Pinpoint the cell where the given text exists, returning its [X, Y] midpoint coordinate. 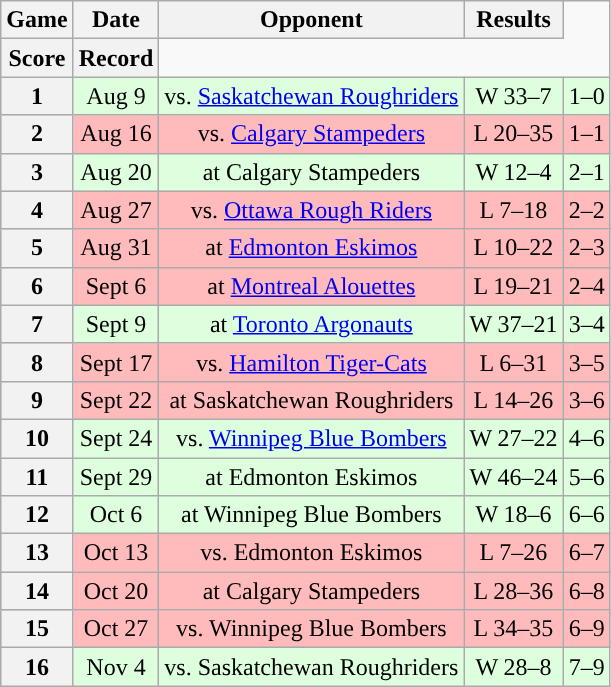
1–1 [586, 134]
at Winnipeg Blue Bombers [312, 515]
15 [37, 629]
6–6 [586, 515]
Aug 9 [116, 96]
Aug 27 [116, 210]
L 6–31 [514, 362]
W 27–22 [514, 438]
Sept 6 [116, 286]
at Montreal Alouettes [312, 286]
6–7 [586, 553]
12 [37, 515]
at Saskatchewan Roughriders [312, 400]
L 20–35 [514, 134]
3 [37, 172]
L 34–35 [514, 629]
2–4 [586, 286]
L 28–36 [514, 591]
vs. Calgary Stampeders [312, 134]
Oct 6 [116, 515]
Aug 16 [116, 134]
7–9 [586, 667]
2 [37, 134]
vs. Edmonton Eskimos [312, 553]
8 [37, 362]
9 [37, 400]
7 [37, 324]
6 [37, 286]
Score [37, 58]
4 [37, 210]
Oct 20 [116, 591]
W 28–8 [514, 667]
Sept 17 [116, 362]
Results [514, 20]
Sept 29 [116, 477]
Oct 27 [116, 629]
1–0 [586, 96]
L 7–18 [514, 210]
L 14–26 [514, 400]
Sept 9 [116, 324]
Sept 24 [116, 438]
6–8 [586, 591]
L 19–21 [514, 286]
Date [116, 20]
Aug 31 [116, 248]
Oct 13 [116, 553]
vs. Hamilton Tiger-Cats [312, 362]
Opponent [312, 20]
3–6 [586, 400]
14 [37, 591]
13 [37, 553]
5 [37, 248]
3–4 [586, 324]
3–5 [586, 362]
vs. Ottawa Rough Riders [312, 210]
Sept 22 [116, 400]
6–9 [586, 629]
L 10–22 [514, 248]
2–2 [586, 210]
W 37–21 [514, 324]
16 [37, 667]
2–3 [586, 248]
L 7–26 [514, 553]
2–1 [586, 172]
Game [37, 20]
Record [116, 58]
Nov 4 [116, 667]
W 46–24 [514, 477]
11 [37, 477]
W 18–6 [514, 515]
5–6 [586, 477]
W 33–7 [514, 96]
Aug 20 [116, 172]
W 12–4 [514, 172]
at Toronto Argonauts [312, 324]
10 [37, 438]
1 [37, 96]
4–6 [586, 438]
